Return the [x, y] coordinate for the center point of the cell that contains the specified text.  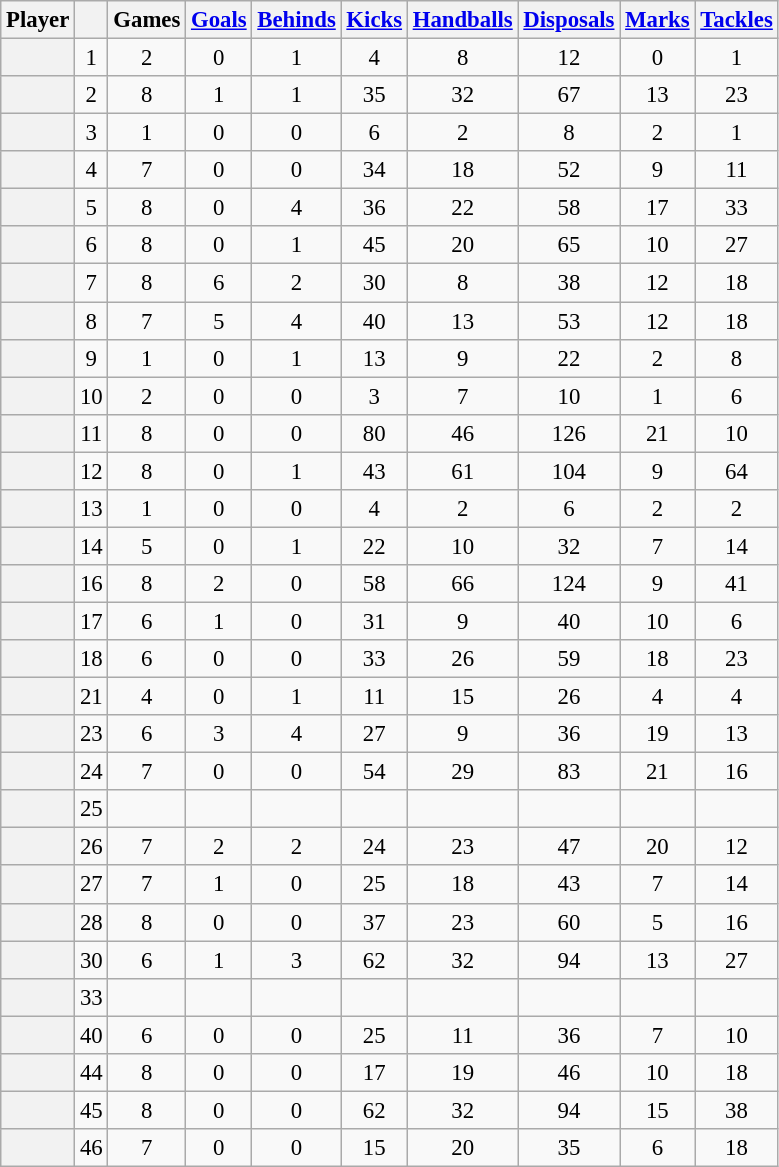
Behinds [296, 20]
83 [569, 772]
Player [38, 20]
Goals [219, 20]
37 [374, 922]
52 [569, 170]
67 [569, 95]
126 [569, 433]
Handballs [462, 20]
80 [374, 433]
Marks [658, 20]
61 [462, 471]
29 [462, 772]
Kicks [374, 20]
54 [374, 772]
59 [569, 659]
124 [569, 584]
65 [569, 245]
60 [569, 922]
Disposals [569, 20]
Games [147, 20]
34 [374, 170]
47 [569, 847]
66 [462, 584]
64 [736, 471]
104 [569, 471]
41 [736, 584]
28 [92, 922]
53 [569, 321]
44 [92, 1073]
Tackles [736, 20]
31 [374, 621]
